Return the [X, Y] coordinate for the center point of the cell that contains the specified text.  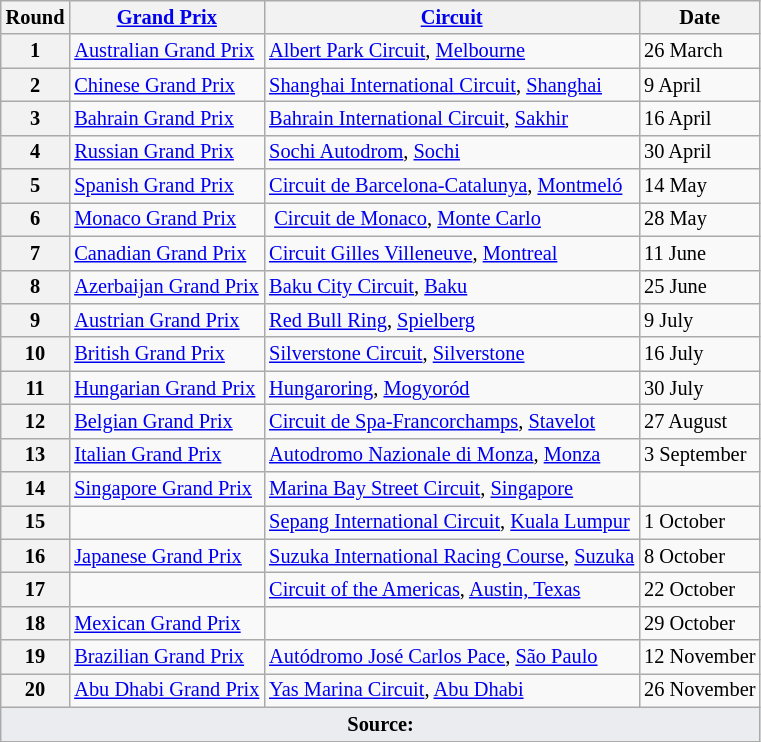
Australian Grand Prix [166, 51]
26 November [700, 690]
17 [36, 589]
22 October [700, 589]
Circuit de Barcelona-Catalunya, Montmeló [452, 186]
3 September [700, 455]
Circuit de Spa-Francorchamps, Stavelot [452, 421]
Hungarian Grand Prix [166, 388]
Circuit Gilles Villeneuve, Montreal [452, 253]
13 [36, 455]
Albert Park Circuit, Melbourne [452, 51]
Bahrain Grand Prix [166, 118]
Sochi Autodrom, Sochi [452, 152]
Azerbaijan Grand Prix [166, 287]
28 May [700, 219]
Yas Marina Circuit, Abu Dhabi [452, 690]
Silverstone Circuit, Silverstone [452, 354]
1 [36, 51]
8 October [700, 556]
Circuit de Monaco, Monte Carlo [452, 219]
27 August [700, 421]
15 [36, 522]
3 [36, 118]
Grand Prix [166, 17]
Date [700, 17]
Baku City Circuit, Baku [452, 287]
14 May [700, 186]
25 June [700, 287]
Mexican Grand Prix [166, 623]
11 [36, 388]
6 [36, 219]
Brazilian Grand Prix [166, 657]
30 July [700, 388]
Chinese Grand Prix [166, 85]
4 [36, 152]
16 April [700, 118]
Suzuka International Racing Course, Suzuka [452, 556]
5 [36, 186]
Japanese Grand Prix [166, 556]
Source: [381, 724]
Circuit [452, 17]
12 [36, 421]
26 March [700, 51]
12 November [700, 657]
1 October [700, 522]
Austrian Grand Prix [166, 320]
9 April [700, 85]
9 July [700, 320]
16 July [700, 354]
British Grand Prix [166, 354]
Marina Bay Street Circuit, Singapore [452, 489]
Sepang International Circuit, Kuala Lumpur [452, 522]
Circuit of the Americas, Austin, Texas [452, 589]
Red Bull Ring, Spielberg [452, 320]
11 June [700, 253]
7 [36, 253]
Hungaroring, Mogyoród [452, 388]
14 [36, 489]
10 [36, 354]
Spanish Grand Prix [166, 186]
Italian Grand Prix [166, 455]
Belgian Grand Prix [166, 421]
2 [36, 85]
Russian Grand Prix [166, 152]
Round [36, 17]
20 [36, 690]
Autodromo Nazionale di Monza, Monza [452, 455]
18 [36, 623]
Singapore Grand Prix [166, 489]
Shanghai International Circuit, Shanghai [452, 85]
19 [36, 657]
Abu Dhabi Grand Prix [166, 690]
16 [36, 556]
9 [36, 320]
30 April [700, 152]
8 [36, 287]
Autódromo José Carlos Pace, São Paulo [452, 657]
Monaco Grand Prix [166, 219]
29 October [700, 623]
Bahrain International Circuit, Sakhir [452, 118]
Canadian Grand Prix [166, 253]
